Provide the [X, Y] coordinate of the cell's center where the given text is located.  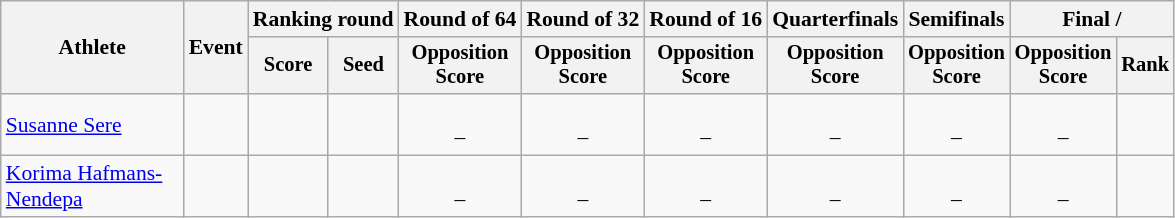
Susanne Sere [92, 124]
Ranking round [324, 19]
Event [216, 48]
Round of 16 [706, 19]
Final / [1092, 19]
Score [288, 66]
Athlete [92, 48]
Rank [1145, 66]
Seed [363, 66]
Round of 32 [582, 19]
Semifinals [956, 19]
Quarterfinals [835, 19]
Round of 64 [460, 19]
Korima Hafmans-Nendepa [92, 186]
